Return the [x, y] coordinate for the center point of the cell that contains the specified text.  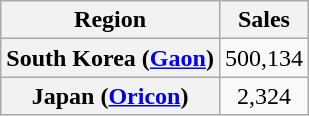
Region [110, 20]
2,324 [264, 96]
South Korea (Gaon) [110, 58]
Japan (Oricon) [110, 96]
Sales [264, 20]
500,134 [264, 58]
